Output the (X, Y) coordinate of the center of the cell containing the given text.  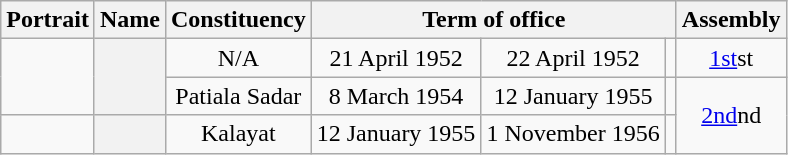
2ndnd (731, 115)
8 March 1954 (396, 96)
Patiala Sadar (238, 96)
22 April 1952 (573, 58)
Constituency (238, 20)
Portrait (48, 20)
Kalayat (238, 134)
1stst (731, 58)
Term of office (494, 20)
1 November 1956 (573, 134)
Name (130, 20)
21 April 1952 (396, 58)
N/A (238, 58)
Assembly (731, 20)
